Extract the [x, y] coordinate from the center of the cell holding the provided text.  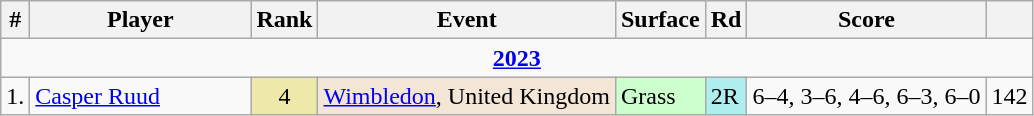
Event [466, 20]
Player [140, 20]
Rank [284, 20]
Wimbledon, United Kingdom [466, 96]
2023 [517, 58]
Surface [660, 20]
1. [16, 96]
Casper Ruud [140, 96]
2R [726, 96]
6–4, 3–6, 4–6, 6–3, 6–0 [866, 96]
4 [284, 96]
142 [1010, 96]
Rd [726, 20]
Grass [660, 96]
# [16, 20]
Score [866, 20]
